Detect which cell encompasses the target text, then output its [x, y] center coordinate. 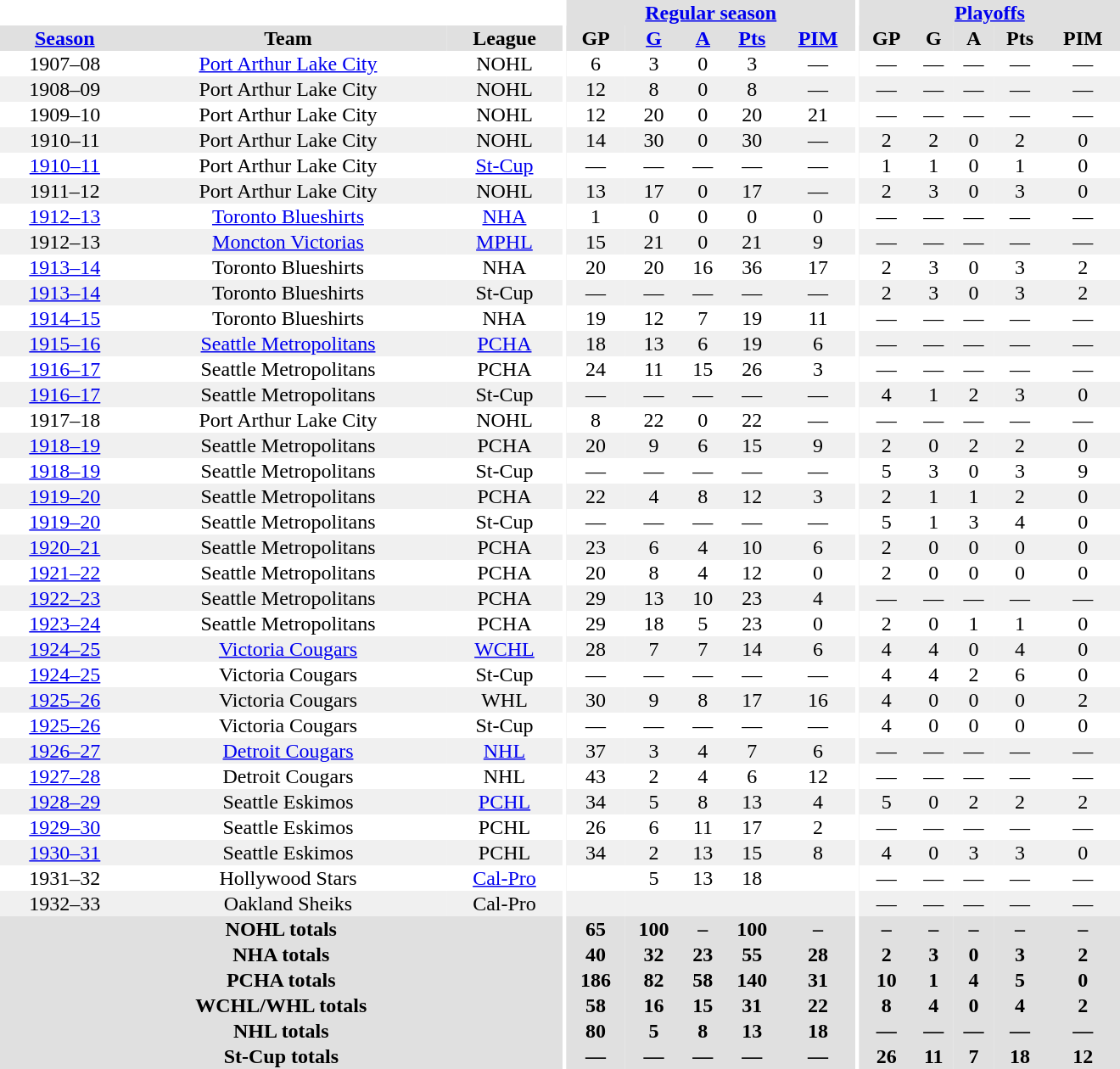
1927–28 [64, 776]
1929–30 [64, 827]
82 [653, 980]
1930–31 [64, 853]
WCHL [504, 649]
Team [288, 38]
1911–12 [64, 191]
PCHA totals [282, 980]
80 [596, 1031]
Hollywood Stars [288, 878]
186 [596, 980]
24 [596, 369]
1907–08 [64, 64]
1920–21 [64, 547]
1908–09 [64, 89]
43 [596, 776]
St-Cup totals [282, 1056]
NOHL totals [282, 929]
Oakland Sheiks [288, 904]
Season [64, 38]
1921–22 [64, 573]
Regular season [711, 13]
1931–32 [64, 878]
1923–24 [64, 624]
WCHL/WHL totals [282, 1005]
League [504, 38]
NHA totals [282, 954]
1932–33 [64, 904]
1917–18 [64, 420]
55 [752, 954]
36 [752, 267]
40 [596, 954]
1922–23 [64, 598]
1915–16 [64, 344]
NHL totals [282, 1031]
Playoffs [989, 13]
65 [596, 929]
1909–10 [64, 115]
Moncton Victorias [288, 242]
WHL [504, 700]
32 [653, 954]
1928–29 [64, 802]
1914–15 [64, 318]
1926–27 [64, 751]
MPHL [504, 242]
37 [596, 751]
140 [752, 980]
